Pinpoint the cell where the given text exists, returning its (x, y) midpoint coordinate. 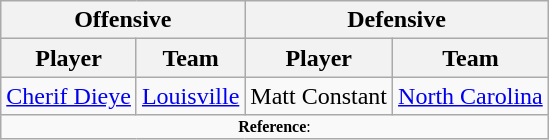
Louisville (190, 96)
Reference: (275, 127)
Offensive (123, 20)
Matt Constant (319, 96)
Cherif Dieye (69, 96)
Defensive (396, 20)
North Carolina (471, 96)
